Search for the cell housing the specified text and yield its [X, Y] center coordinate. 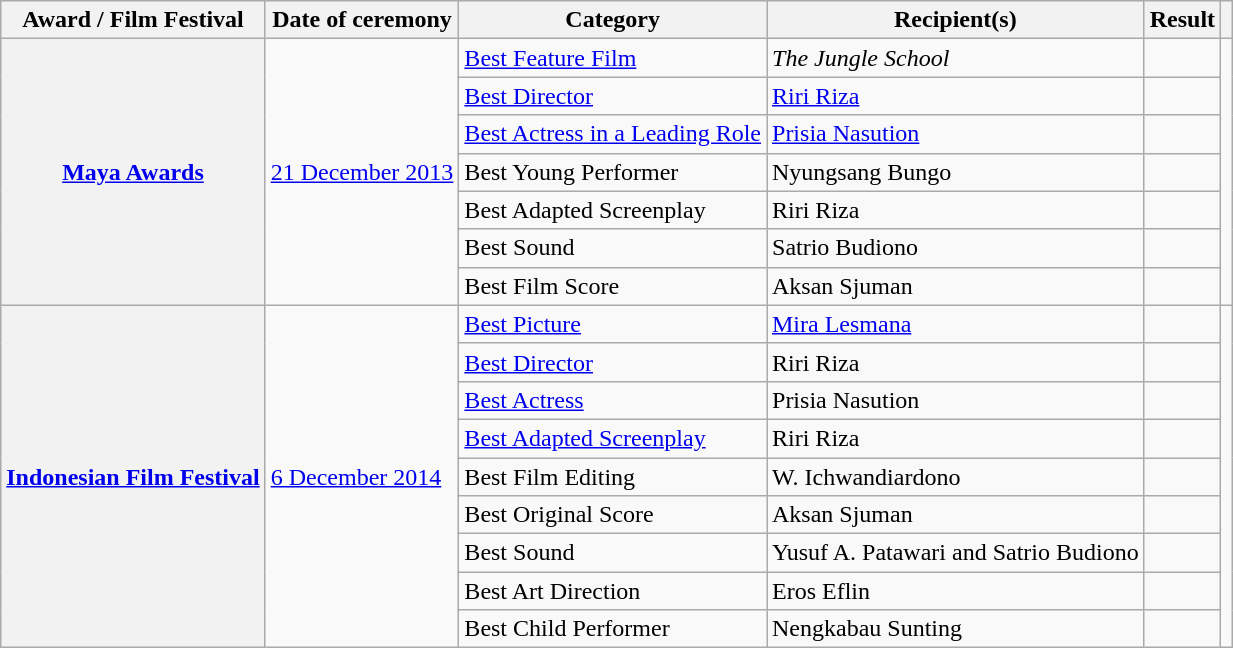
Best Film Editing [613, 477]
Best Art Direction [613, 591]
The Jungle School [955, 58]
Result [1182, 20]
W. Ichwandiardono [955, 477]
Best Original Score [613, 515]
Best Picture [613, 324]
Indonesian Film Festival [133, 476]
Award / Film Festival [133, 20]
Date of ceremony [362, 20]
Best Feature Film [613, 58]
Best Actress in a Leading Role [613, 134]
6 December 2014 [362, 476]
21 December 2013 [362, 172]
Nengkabau Sunting [955, 629]
Best Young Performer [613, 172]
Yusuf A. Patawari and Satrio Budiono [955, 553]
Best Child Performer [613, 629]
Maya Awards [133, 172]
Best Film Score [613, 286]
Best Actress [613, 400]
Satrio Budiono [955, 248]
Nyungsang Bungo [955, 172]
Mira Lesmana [955, 324]
Eros Eflin [955, 591]
Category [613, 20]
Recipient(s) [955, 20]
